Provide the [x, y] coordinate of the cell's center where the given text is located.  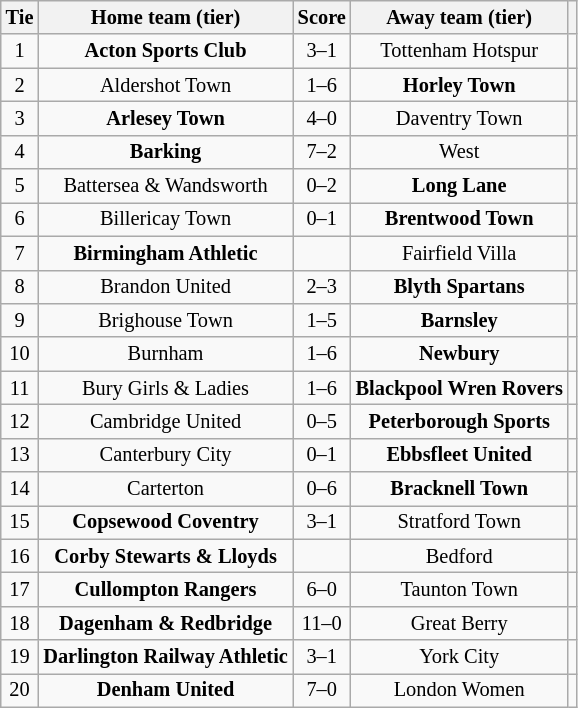
Barnsley [460, 320]
Peterborough Sports [460, 421]
7 [20, 253]
3 [20, 118]
6 [20, 219]
Copsewood Coventry [165, 522]
Blyth Spartans [460, 287]
Denham United [165, 690]
Burnham [165, 354]
Brighouse Town [165, 320]
5 [20, 186]
0–6 [322, 489]
Away team (tier) [460, 17]
Canterbury City [165, 455]
7–2 [322, 152]
Blackpool Wren Rovers [460, 388]
6–0 [322, 589]
15 [20, 522]
4 [20, 152]
Barking [165, 152]
Aldershot Town [165, 85]
Darlington Railway Athletic [165, 657]
York City [460, 657]
Billericay Town [165, 219]
Acton Sports Club [165, 51]
16 [20, 556]
Daventry Town [460, 118]
Bedford [460, 556]
Carterton [165, 489]
1–5 [322, 320]
Stratford Town [460, 522]
20 [20, 690]
2 [20, 85]
Bracknell Town [460, 489]
Tie [20, 17]
19 [20, 657]
10 [20, 354]
11–0 [322, 623]
0–5 [322, 421]
14 [20, 489]
4–0 [322, 118]
8 [20, 287]
Birmingham Athletic [165, 253]
Dagenham & Redbridge [165, 623]
Score [322, 17]
Battersea & Wandsworth [165, 186]
0–2 [322, 186]
Brentwood Town [460, 219]
Home team (tier) [165, 17]
1 [20, 51]
Great Berry [460, 623]
Tottenham Hotspur [460, 51]
Ebbsfleet United [460, 455]
17 [20, 589]
11 [20, 388]
Horley Town [460, 85]
Arlesey Town [165, 118]
Brandon United [165, 287]
13 [20, 455]
Cambridge United [165, 421]
2–3 [322, 287]
7–0 [322, 690]
West [460, 152]
Taunton Town [460, 589]
Newbury [460, 354]
Long Lane [460, 186]
Bury Girls & Ladies [165, 388]
Cullompton Rangers [165, 589]
12 [20, 421]
Fairfield Villa [460, 253]
18 [20, 623]
Corby Stewarts & Lloyds [165, 556]
9 [20, 320]
London Women [460, 690]
